Detect which cell encompasses the target text, then output its [X, Y] center coordinate. 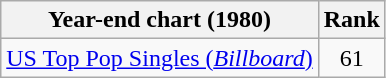
Year-end chart (1980) [160, 20]
US Top Pop Singles (Billboard) [160, 58]
61 [352, 58]
Rank [352, 20]
